For the text-containing cell, return its midpoint in [x, y] coordinate format. 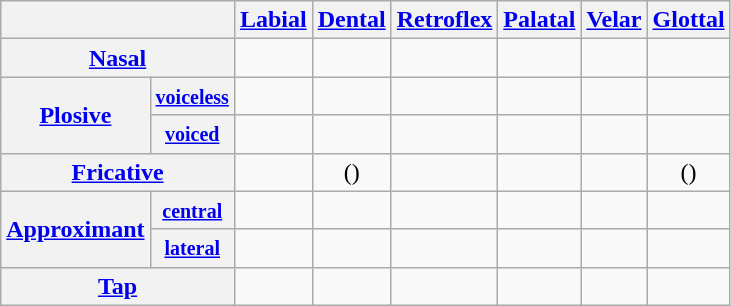
Tap [118, 286]
Approximant [76, 229]
Plosive [76, 115]
Dental [352, 20]
voiceless [192, 96]
lateral [192, 248]
Retroflex [444, 20]
central [192, 210]
Labial [273, 20]
Glottal [688, 20]
Nasal [118, 58]
Velar [614, 20]
Palatal [540, 20]
Fricative [118, 172]
voiced [192, 134]
